Extract the [x, y] coordinate from the center of the cell holding the provided text.  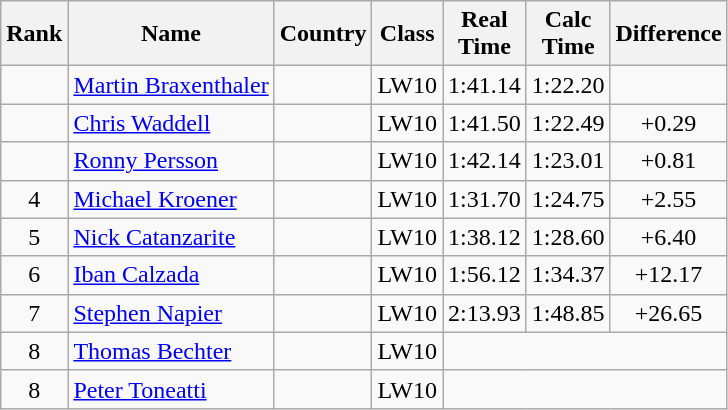
1:38.12 [484, 237]
Thomas Bechter [171, 351]
1:42.14 [484, 161]
6 [34, 275]
1:24.75 [568, 199]
1:23.01 [568, 161]
Stephen Napier [171, 313]
Rank [34, 34]
1:41.50 [484, 123]
+26.65 [668, 313]
4 [34, 199]
+0.29 [668, 123]
+2.55 [668, 199]
2:13.93 [484, 313]
Chris Waddell [171, 123]
RealTime [484, 34]
1:41.14 [484, 85]
7 [34, 313]
5 [34, 237]
Difference [668, 34]
1:48.85 [568, 313]
Class [408, 34]
1:22.20 [568, 85]
1:56.12 [484, 275]
1:22.49 [568, 123]
Nick Catanzarite [171, 237]
1:34.37 [568, 275]
1:31.70 [484, 199]
Country [323, 34]
Peter Toneatti [171, 389]
+6.40 [668, 237]
Martin Braxenthaler [171, 85]
Ronny Persson [171, 161]
Iban Calzada [171, 275]
CalcTime [568, 34]
+0.81 [668, 161]
Michael Kroener [171, 199]
+12.17 [668, 275]
Name [171, 34]
1:28.60 [568, 237]
